For the text-containing cell, return its midpoint in [x, y] coordinate format. 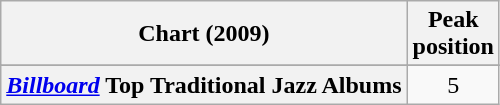
Billboard Top Traditional Jazz Albums [204, 85]
Chart (2009) [204, 34]
Peakposition [453, 34]
5 [453, 85]
